Scan for the cell matching the given text and deliver its [x, y] coordinate at center. 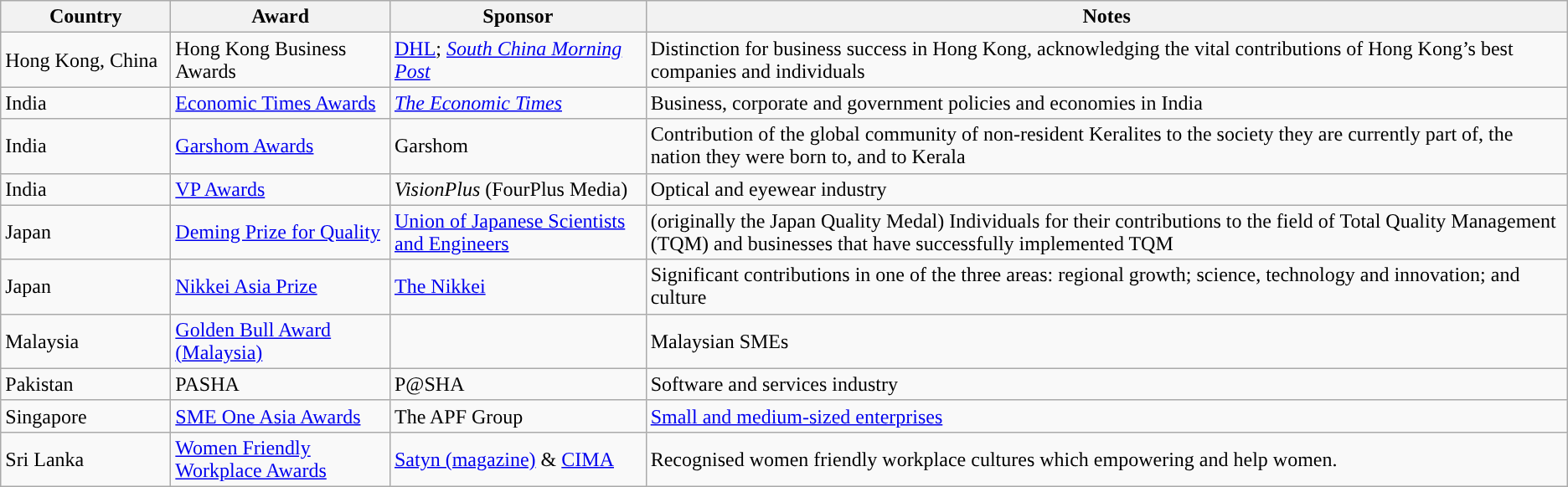
PASHA [281, 384]
P@SHA [518, 384]
Nikkei Asia Prize [281, 286]
Optical and eyewear industry [1106, 189]
Golden Bull Award (Malaysia) [281, 341]
DHL; South China Morning Post [518, 60]
Distinction for business success in Hong Kong, acknowledging the vital contributions of Hong Kong’s best companies and individuals [1106, 60]
The APF Group [518, 416]
Sponsor [518, 17]
Award [281, 17]
The Nikkei [518, 286]
Notes [1106, 17]
Significant contributions in one of the three areas: regional growth; science, technology and innovation; and culture [1106, 286]
Software and services industry [1106, 384]
VP Awards [281, 189]
Hong Kong, China [85, 60]
Women Friendly Workplace Awards [281, 459]
Economic Times Awards [281, 103]
SME One Asia Awards [281, 416]
Contribution of the global community of non-resident Keralites to the society they are currently part of, the nation they were born to, and to Kerala [1106, 146]
Country [85, 17]
Satyn (magazine) & CIMA [518, 459]
Garshom [518, 146]
Singapore [85, 416]
Recognised women friendly workplace cultures which empowering and help women. [1106, 459]
Malaysian SMEs [1106, 341]
The Economic Times [518, 103]
Union of Japanese Scientists and Engineers [518, 233]
Garshom Awards [281, 146]
Sri Lanka [85, 459]
Small and medium-sized enterprises [1106, 416]
Deming Prize for Quality [281, 233]
Business, corporate and government policies and economies in India [1106, 103]
Pakistan [85, 384]
Hong Kong Business Awards [281, 60]
VisionPlus (FourPlus Media) [518, 189]
Malaysia [85, 341]
